Scan for the cell matching the given text and deliver its [X, Y] coordinate at center. 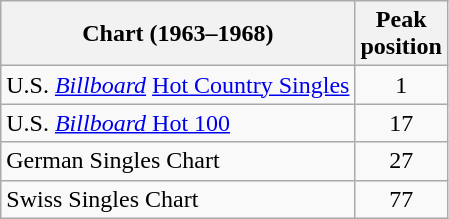
Chart (1963–1968) [178, 34]
77 [401, 199]
Peakposition [401, 34]
17 [401, 123]
Swiss Singles Chart [178, 199]
U.S. Billboard Hot 100 [178, 123]
1 [401, 85]
27 [401, 161]
U.S. Billboard Hot Country Singles [178, 85]
German Singles Chart [178, 161]
